Extract the [X, Y] coordinate from the center of the cell holding the provided text.  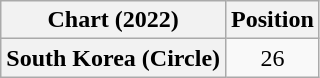
Position [273, 20]
26 [273, 58]
South Korea (Circle) [114, 58]
Chart (2022) [114, 20]
